Pinpoint the cell where the given text exists, returning its [x, y] midpoint coordinate. 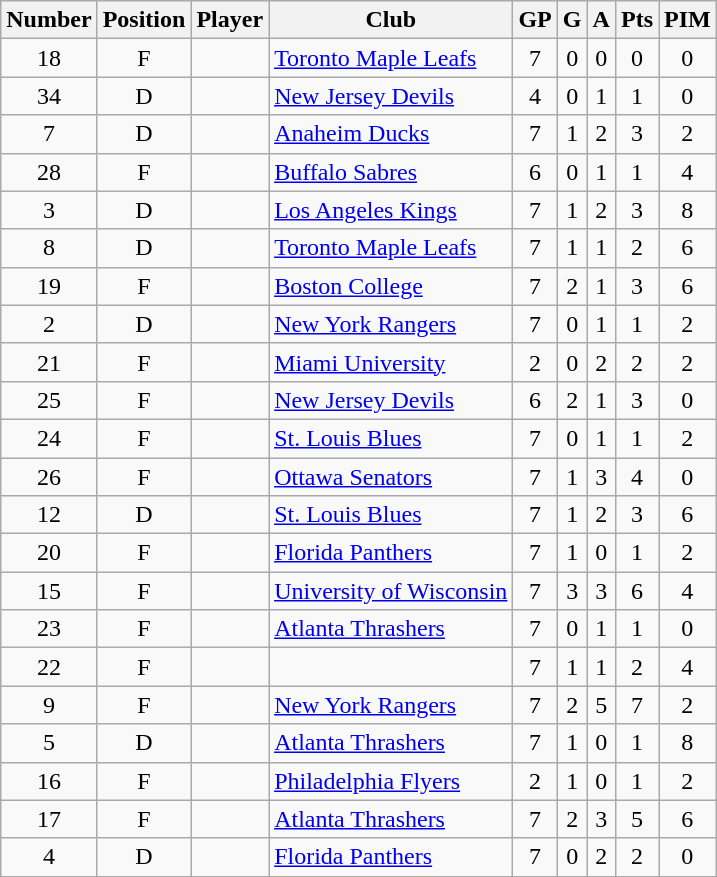
Philadelphia Flyers [391, 781]
20 [49, 553]
23 [49, 629]
GP [535, 20]
18 [49, 58]
Buffalo Sabres [391, 172]
PIM [687, 20]
34 [49, 96]
12 [49, 515]
15 [49, 591]
G [572, 20]
16 [49, 781]
A [601, 20]
Anaheim Ducks [391, 134]
Number [49, 20]
Ottawa Senators [391, 477]
Boston College [391, 286]
17 [49, 819]
Club [391, 20]
Player [230, 20]
25 [49, 400]
24 [49, 438]
22 [49, 667]
Miami University [391, 362]
26 [49, 477]
19 [49, 286]
28 [49, 172]
Los Angeles Kings [391, 210]
9 [49, 705]
Position [144, 20]
University of Wisconsin [391, 591]
Pts [636, 20]
21 [49, 362]
